Provide the (X, Y) coordinate of the cell's center where the given text is located.  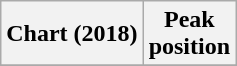
Chart (2018) (72, 34)
Peakposition (189, 34)
